Find where the given text appears and provide that cell's center as (x, y) coordinate. 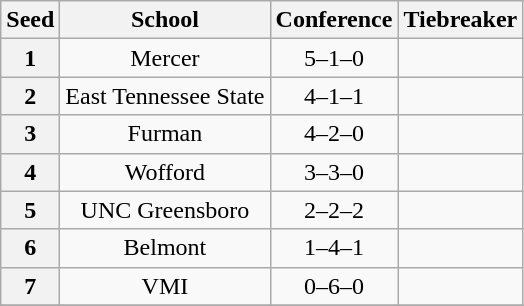
5–1–0 (334, 58)
4–1–1 (334, 96)
Conference (334, 20)
East Tennessee State (165, 96)
Tiebreaker (460, 20)
4–2–0 (334, 134)
Belmont (165, 248)
7 (30, 286)
2 (30, 96)
5 (30, 210)
3–3–0 (334, 172)
1–4–1 (334, 248)
VMI (165, 286)
6 (30, 248)
Mercer (165, 58)
3 (30, 134)
2–2–2 (334, 210)
4 (30, 172)
School (165, 20)
Seed (30, 20)
1 (30, 58)
UNC Greensboro (165, 210)
Furman (165, 134)
Wofford (165, 172)
0–6–0 (334, 286)
